Find where the given text appears and provide that cell's center as [x, y] coordinate. 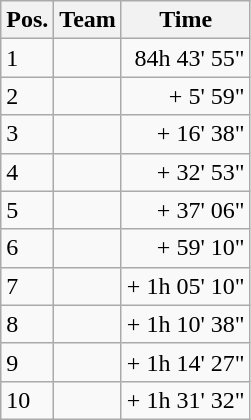
Team [88, 20]
3 [28, 134]
+ 5' 59" [186, 96]
+ 1h 31' 32" [186, 400]
+ 59' 10" [186, 248]
84h 43' 55" [186, 58]
8 [28, 324]
Time [186, 20]
4 [28, 172]
+ 16' 38" [186, 134]
Pos. [28, 20]
+ 1h 05' 10" [186, 286]
5 [28, 210]
2 [28, 96]
+ 32' 53" [186, 172]
+ 37' 06" [186, 210]
+ 1h 14' 27" [186, 362]
9 [28, 362]
1 [28, 58]
+ 1h 10' 38" [186, 324]
6 [28, 248]
7 [28, 286]
10 [28, 400]
